Scan for the cell matching the given text and deliver its (X, Y) coordinate at center. 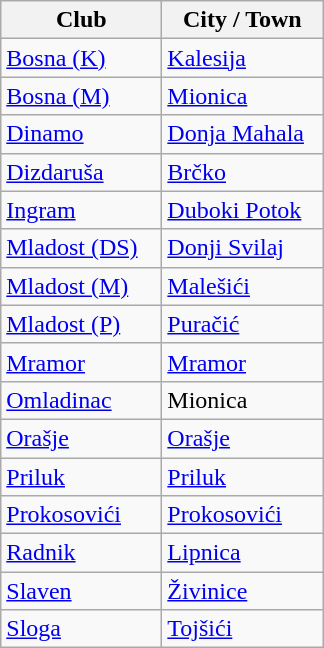
Sloga (82, 629)
Brčko (242, 172)
Dinamo (82, 134)
Duboki Potok (242, 210)
Omladinac (82, 400)
Mladost (P) (82, 324)
Dizdaruša (82, 172)
Puračić (242, 324)
Kalesija (242, 58)
City / Town (242, 20)
Mladost (M) (82, 286)
Lipnica (242, 553)
Bosna (M) (82, 96)
Malešići (242, 286)
Donji Svilaj (242, 248)
Tojšići (242, 629)
Živinice (242, 591)
Bosna (K) (82, 58)
Radnik (82, 553)
Donja Mahala (242, 134)
Mladost (DS) (82, 248)
Slaven (82, 591)
Ingram (82, 210)
Club (82, 20)
